Extract the [X, Y] coordinate from the center of the cell holding the provided text.  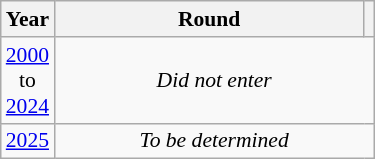
Round [209, 19]
Year [28, 19]
2025 [28, 141]
Did not enter [214, 80]
To be determined [214, 141]
2000to2024 [28, 80]
